Search for the cell housing the specified text and yield its [x, y] center coordinate. 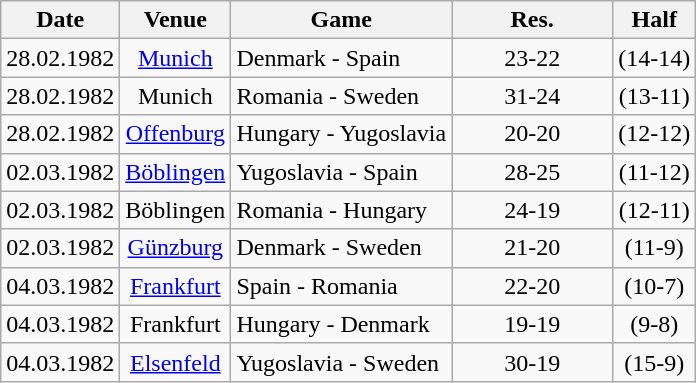
Denmark - Spain [342, 58]
23-22 [532, 58]
Günzburg [176, 248]
20-20 [532, 134]
Res. [532, 20]
Romania - Hungary [342, 210]
Yugoslavia - Spain [342, 172]
Offenburg [176, 134]
(15-9) [654, 362]
Date [60, 20]
(12-12) [654, 134]
(11-9) [654, 248]
(14-14) [654, 58]
31-24 [532, 96]
Venue [176, 20]
(12-11) [654, 210]
28-25 [532, 172]
(10-7) [654, 286]
Hungary - Denmark [342, 324]
30-19 [532, 362]
Hungary - Yugoslavia [342, 134]
Yugoslavia - Sweden [342, 362]
22-20 [532, 286]
(11-12) [654, 172]
(9-8) [654, 324]
(13-11) [654, 96]
21-20 [532, 248]
24-19 [532, 210]
Elsenfeld [176, 362]
Romania - Sweden [342, 96]
19-19 [532, 324]
Half [654, 20]
Denmark - Sweden [342, 248]
Spain - Romania [342, 286]
Game [342, 20]
